For the text-containing cell, return its midpoint in [X, Y] coordinate format. 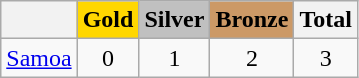
Bronze [252, 20]
Gold [108, 20]
Silver [174, 20]
Total [326, 20]
1 [174, 58]
3 [326, 58]
Samoa [39, 58]
2 [252, 58]
0 [108, 58]
